Identify which cell holds the provided text, then report its (X, Y) central coordinate. 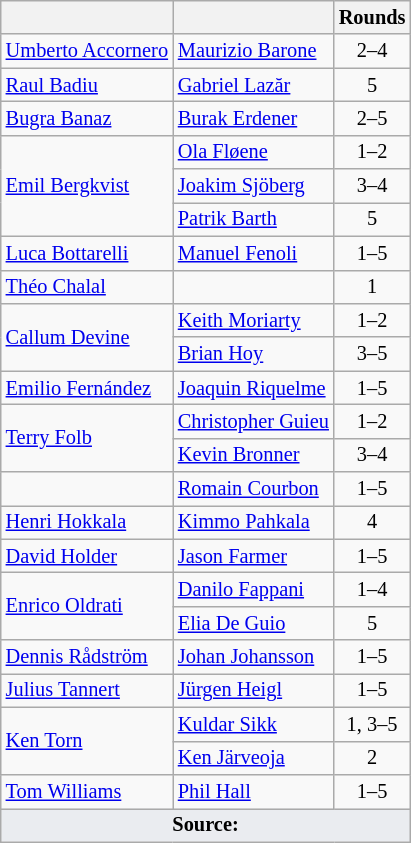
Jason Farmer (254, 556)
2–5 (372, 118)
1–4 (372, 589)
Keith Moriarty (254, 320)
Ola Fløene (254, 152)
3–5 (372, 354)
Johan Johansson (254, 657)
Maurizio Barone (254, 51)
Bugra Banaz (87, 118)
Source: (206, 825)
David Holder (87, 556)
Brian Hoy (254, 354)
Umberto Accornero (87, 51)
Enrico Oldrati (87, 606)
Théo Chalal (87, 287)
Phil Hall (254, 791)
Ken Torn (87, 740)
Emil Bergkvist (87, 186)
Joakim Sjöberg (254, 186)
2–4 (372, 51)
Romain Courbon (254, 489)
2 (372, 758)
Luca Bottarelli (87, 253)
Gabriel Lazăr (254, 85)
Ken Järveoja (254, 758)
4 (372, 522)
Kevin Bronner (254, 455)
Danilo Fappani (254, 589)
Julius Tannert (87, 690)
Raul Badiu (87, 85)
Dennis Rådström (87, 657)
Emilio Fernández (87, 388)
Callum Devine (87, 336)
Henri Hokkala (87, 522)
Elia De Guio (254, 623)
Kuldar Sikk (254, 724)
Kimmo Pahkala (254, 522)
Rounds (372, 17)
Joaquin Riquelme (254, 388)
Terry Folb (87, 438)
Christopher Guieu (254, 421)
1 (372, 287)
1, 3–5 (372, 724)
Burak Erdener (254, 118)
Jürgen Heigl (254, 690)
Tom Williams (87, 791)
Manuel Fenoli (254, 253)
Patrik Barth (254, 219)
